Find where the given text appears and provide that cell's center as [X, Y] coordinate. 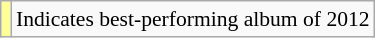
Indicates best-performing album of 2012 [193, 19]
